Extract the [X, Y] coordinate from the center of the cell holding the provided text.  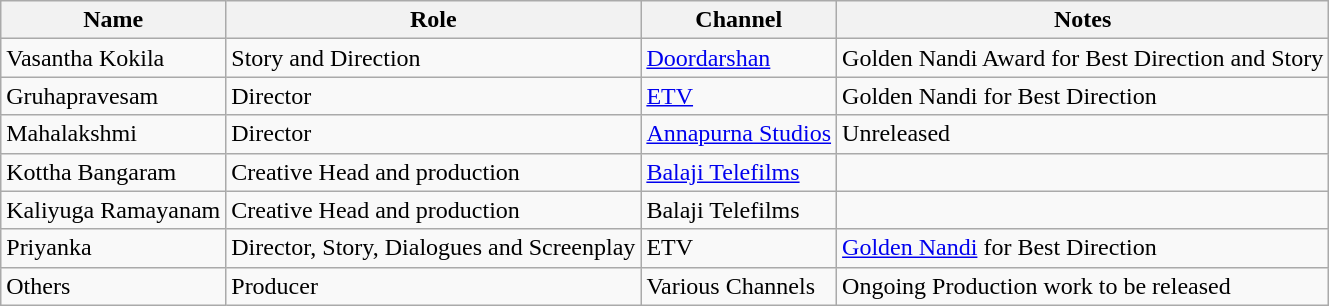
Vasantha Kokila [114, 58]
Gruhapravesam [114, 96]
Producer [434, 286]
Golden Nandi Award for Best Direction and Story [1083, 58]
Doordarshan [739, 58]
Notes [1083, 20]
Annapurna Studios [739, 134]
Priyanka [114, 248]
Ongoing Production work to be released [1083, 286]
Role [434, 20]
Others [114, 286]
Channel [739, 20]
Name [114, 20]
Story and Direction [434, 58]
Unreleased [1083, 134]
Kottha Bangaram [114, 172]
Various Channels [739, 286]
Kaliyuga Ramayanam [114, 210]
Mahalakshmi [114, 134]
Director, Story, Dialogues and Screenplay [434, 248]
